Identify which cell holds the provided text, then report its (x, y) central coordinate. 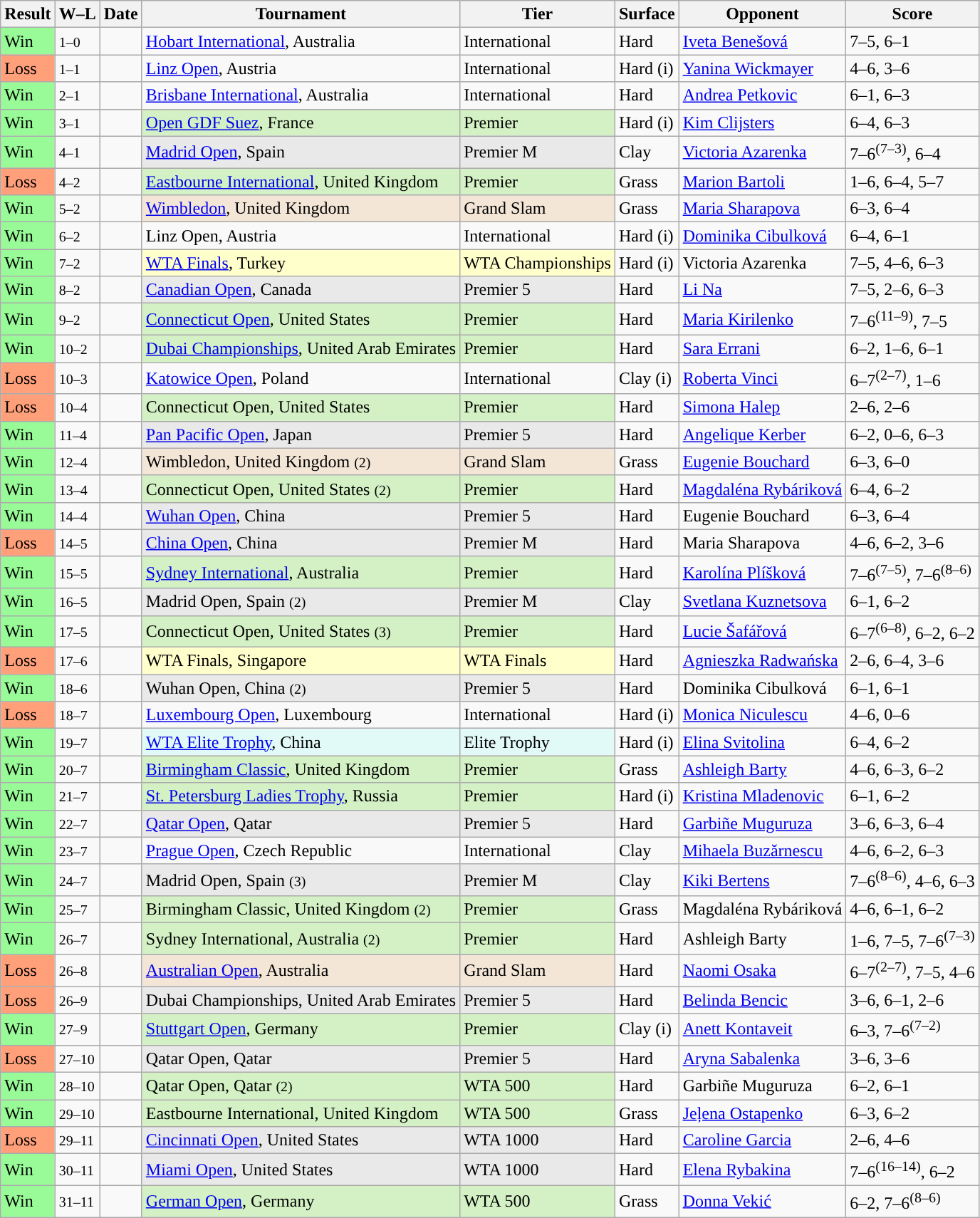
Angelique Kerber (762, 434)
Madrid Open, Spain (301, 152)
13–4 (77, 489)
11–4 (77, 434)
17–6 (77, 661)
Date (121, 14)
Australian Open, Australia (301, 970)
23–7 (77, 850)
10–3 (77, 379)
6–4, 6–1 (912, 236)
Naomi Osaka (762, 970)
27–10 (77, 1058)
Result (28, 14)
4–6, 6–1, 6–2 (912, 910)
7–5, 4–6, 6–3 (912, 263)
Marion Bartoli (762, 182)
Opponent (762, 14)
15–5 (77, 573)
Canadian Open, Canada (301, 290)
6–4, 6–3 (912, 123)
30–11 (77, 1170)
3–6, 6–3, 6–4 (912, 823)
12–4 (77, 462)
Iveta Benešová (762, 41)
Wuhan Open, China (2) (301, 688)
6–3, 7–6(7–2) (912, 1030)
Roberta Vinci (762, 379)
7–6(7–3), 6–4 (912, 152)
6–2, 1–6, 6–1 (912, 348)
5–2 (77, 209)
2–6, 4–6 (912, 1140)
26–7 (77, 939)
Karolína Plíšková (762, 573)
Svetlana Kuznetsova (762, 602)
4–6, 6–3, 6–2 (912, 769)
1–6, 7–5, 7–6(7–3) (912, 939)
WTA Finals, Singapore (301, 661)
Aryna Sabalenka (762, 1058)
Sydney International, Australia (301, 573)
Donna Vekić (762, 1201)
17–5 (77, 631)
6–3, 6–0 (912, 462)
7–6(8–6), 4–6, 6–3 (912, 880)
21–7 (77, 796)
2–6, 2–6 (912, 407)
Score (912, 14)
Li Na (762, 290)
Sydney International, Australia (2) (301, 939)
Elite Trophy (538, 742)
Kim Clijsters (762, 123)
Yanina Wickmayer (762, 68)
20–7 (77, 769)
Wimbledon, United Kingdom (301, 209)
Lucie Šafářová (762, 631)
Stuttgart Open, Germany (301, 1030)
Connecticut Open, United States (3) (301, 631)
Surface (647, 14)
4–1 (77, 152)
WTA Finals (538, 661)
4–6, 6–2, 6–3 (912, 850)
Simona Halep (762, 407)
25–7 (77, 910)
8–2 (77, 290)
6–2, 0–6, 6–3 (912, 434)
9–2 (77, 319)
22–7 (77, 823)
Madrid Open, Spain (2) (301, 602)
Kristina Mladenovic (762, 796)
7–5, 2–6, 6–3 (912, 290)
24–7 (77, 880)
Connecticut Open, United States (2) (301, 489)
Tournament (301, 14)
Elina Svitolina (762, 742)
1–6, 6–4, 5–7 (912, 182)
Madrid Open, Spain (3) (301, 880)
WTA Championships (538, 263)
Open GDF Suez, France (301, 123)
Birmingham Classic, United Kingdom (2) (301, 910)
6–7(2–7), 1–6 (912, 379)
7–5, 6–1 (912, 41)
3–6, 6–1, 2–6 (912, 1000)
Katowice Open, Poland (301, 379)
16–5 (77, 602)
6–1, 6–1 (912, 688)
31–11 (77, 1201)
4–6, 3–6 (912, 68)
Jeļena Ostapenko (762, 1113)
7–6(11–9), 7–5 (912, 319)
Cincinnati Open, United States (301, 1140)
China Open, China (301, 543)
7–6(7–5), 7–6(8–6) (912, 573)
27–9 (77, 1030)
W–L (77, 14)
18–7 (77, 715)
Maria Kirilenko (762, 319)
6–2, 6–1 (912, 1086)
St. Petersburg Ladies Trophy, Russia (301, 796)
10–2 (77, 348)
WTA Finals, Turkey (301, 263)
29–10 (77, 1113)
3–1 (77, 123)
3–6, 3–6 (912, 1058)
4–6, 6–2, 3–6 (912, 543)
Birmingham Classic, United Kingdom (301, 769)
Qatar Open, Qatar (2) (301, 1086)
6–7(2–7), 7–5, 4–6 (912, 970)
6–2 (77, 236)
Wuhan Open, China (301, 516)
14–5 (77, 543)
4–2 (77, 182)
26–8 (77, 970)
Elena Rybakina (762, 1170)
29–11 (77, 1140)
Miami Open, United States (301, 1170)
7–6(16–14), 6–2 (912, 1170)
Caroline Garcia (762, 1140)
6–3, 6–2 (912, 1113)
German Open, Germany (301, 1201)
Agnieszka Radwańska (762, 661)
Belinda Bencic (762, 1000)
28–10 (77, 1086)
2–6, 6–4, 3–6 (912, 661)
Anett Kontaveit (762, 1030)
Sara Errani (762, 348)
Monica Niculescu (762, 715)
7–2 (77, 263)
6–1, 6–3 (912, 95)
Hobart International, Australia (301, 41)
10–4 (77, 407)
Kiki Bertens (762, 880)
1–0 (77, 41)
Tier (538, 14)
14–4 (77, 516)
Pan Pacific Open, Japan (301, 434)
Wimbledon, United Kingdom (2) (301, 462)
Mihaela Buzărnescu (762, 850)
2–1 (77, 95)
18–6 (77, 688)
19–7 (77, 742)
Luxembourg Open, Luxembourg (301, 715)
6–2, 7–6(8–6) (912, 1201)
Prague Open, Czech Republic (301, 850)
4–6, 0–6 (912, 715)
26–9 (77, 1000)
1–1 (77, 68)
6–7(6–8), 6–2, 6–2 (912, 631)
WTA Elite Trophy, China (301, 742)
Andrea Petkovic (762, 95)
Brisbane International, Australia (301, 95)
